Capture the cell that displays the provided text and extract its [X, Y] central coordinate. 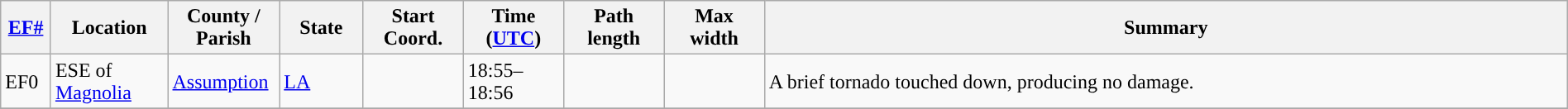
Time (UTC) [513, 28]
Start Coord. [414, 28]
Path length [614, 28]
Assumption [223, 81]
EF0 [26, 81]
LA [321, 81]
Location [109, 28]
Max width [715, 28]
Summary [1166, 28]
County / Parish [223, 28]
ESE of Magnolia [109, 81]
State [321, 28]
A brief tornado touched down, producing no damage. [1166, 81]
18:55–18:56 [513, 81]
EF# [26, 28]
